Identify which cell holds the provided text, then report its (x, y) central coordinate. 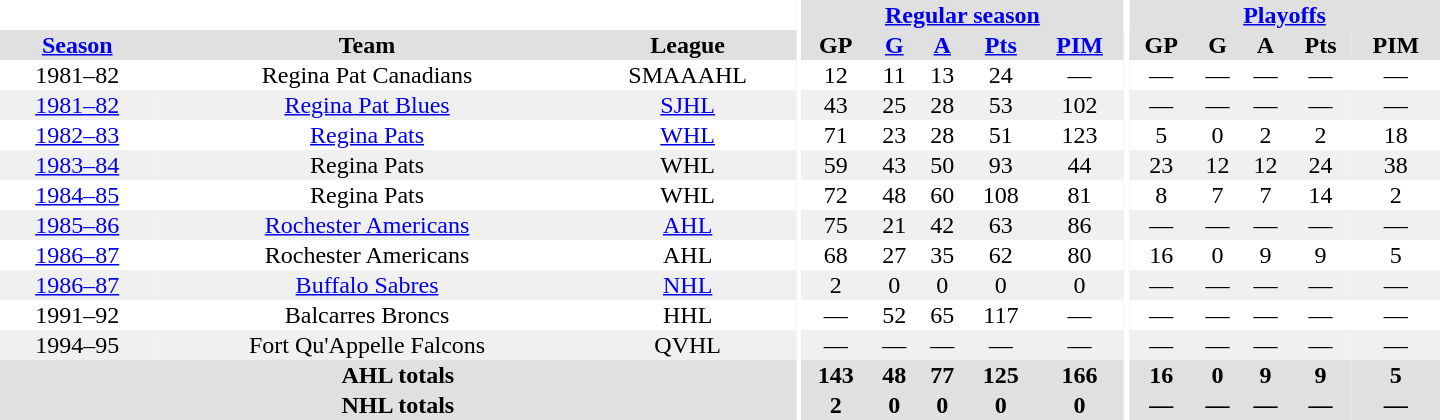
60 (942, 195)
11 (894, 75)
1982–83 (78, 135)
Regina Pat Blues (368, 105)
NHL (688, 285)
65 (942, 315)
59 (836, 165)
86 (1079, 225)
81 (1079, 195)
77 (942, 375)
123 (1079, 135)
71 (836, 135)
38 (1396, 165)
SJHL (688, 105)
NHL totals (398, 405)
27 (894, 255)
117 (1000, 315)
50 (942, 165)
53 (1000, 105)
25 (894, 105)
1983–84 (78, 165)
21 (894, 225)
102 (1079, 105)
18 (1396, 135)
Team (368, 45)
HHL (688, 315)
80 (1079, 255)
1984–85 (78, 195)
143 (836, 375)
1994–95 (78, 345)
Balcarres Broncs (368, 315)
62 (1000, 255)
Regular season (962, 15)
1991–92 (78, 315)
42 (942, 225)
75 (836, 225)
13 (942, 75)
AHL totals (398, 375)
Season (78, 45)
Regina Pat Canadians (368, 75)
166 (1079, 375)
125 (1000, 375)
93 (1000, 165)
52 (894, 315)
Fort Qu'Appelle Falcons (368, 345)
44 (1079, 165)
League (688, 45)
108 (1000, 195)
8 (1162, 195)
51 (1000, 135)
35 (942, 255)
Playoffs (1284, 15)
Buffalo Sabres (368, 285)
72 (836, 195)
SMAAAHL (688, 75)
14 (1320, 195)
QVHL (688, 345)
68 (836, 255)
1985–86 (78, 225)
63 (1000, 225)
